Find where the given text appears and provide that cell's center as [X, Y] coordinate. 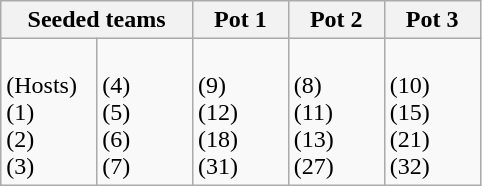
Pot 1 [240, 20]
(8) (11) (13) (27) [336, 112]
(10) (15) (21) (32) [432, 112]
Seeded teams [97, 20]
(Hosts) (1) (2) (3) [49, 112]
Pot 2 [336, 20]
Pot 3 [432, 20]
(4) (5) (6) (7) [145, 112]
(9) (12) (18) (31) [240, 112]
